Identify which cell holds the provided text, then report its (x, y) central coordinate. 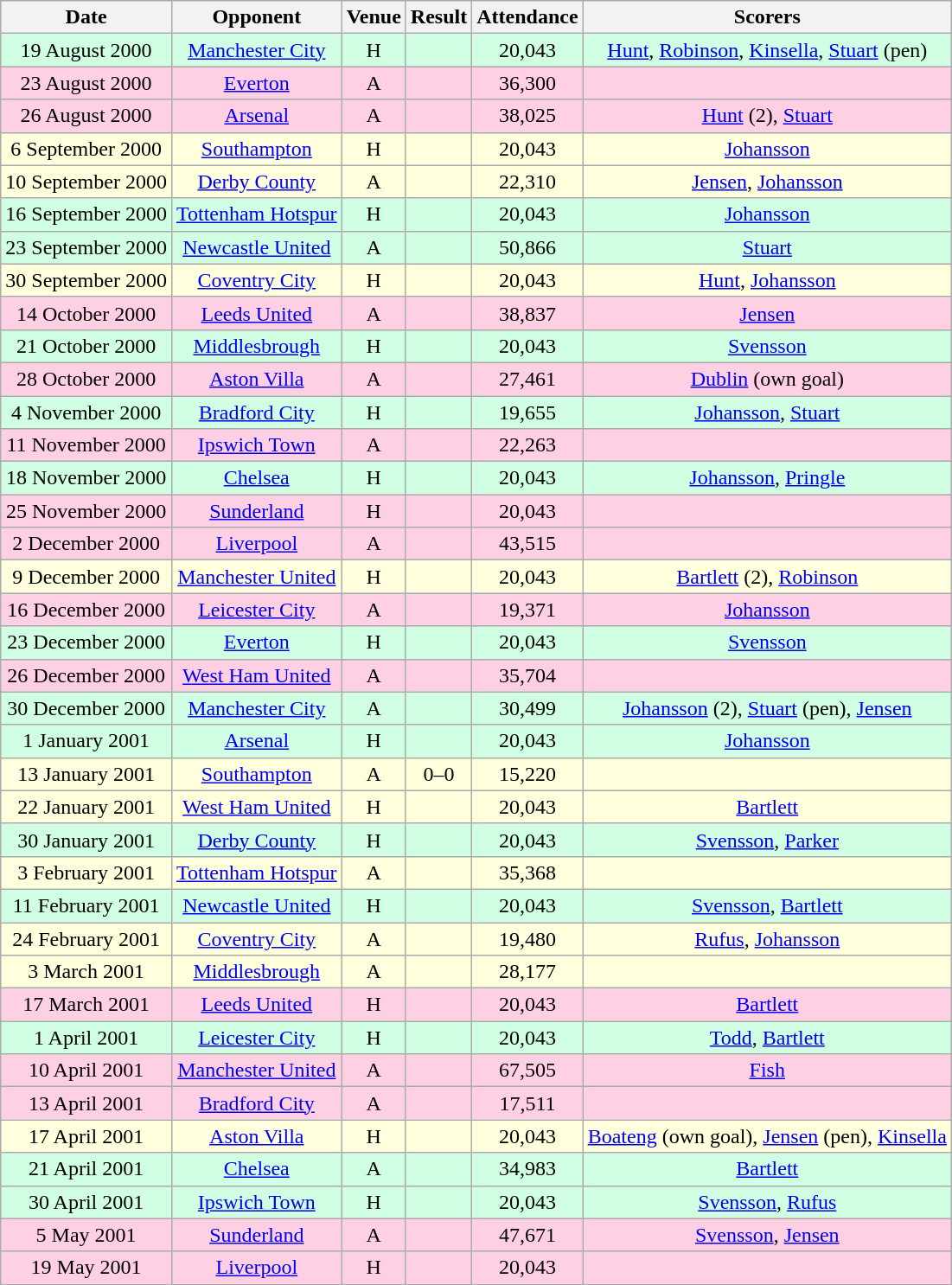
26 August 2000 (86, 116)
30 September 2000 (86, 280)
1 January 2001 (86, 741)
13 April 2001 (86, 1103)
5 May 2001 (86, 1235)
Johansson (2), Stuart (pen), Jensen (767, 708)
28 October 2000 (86, 379)
10 September 2000 (86, 182)
Rufus, Johansson (767, 938)
28,177 (527, 972)
17,511 (527, 1103)
47,671 (527, 1235)
35,704 (527, 675)
3 February 2001 (86, 873)
Opponent (256, 17)
24 February 2001 (86, 938)
19 May 2001 (86, 1268)
Todd, Bartlett (767, 1038)
Johansson, Stuart (767, 412)
22 January 2001 (86, 807)
Svensson, Rufus (767, 1202)
30 December 2000 (86, 708)
Hunt, Johansson (767, 280)
23 December 2000 (86, 642)
11 February 2001 (86, 905)
19,480 (527, 938)
Dublin (own goal) (767, 379)
Result (438, 17)
22,263 (527, 445)
Attendance (527, 17)
25 November 2000 (86, 511)
Johansson, Pringle (767, 478)
16 December 2000 (86, 610)
38,025 (527, 116)
18 November 2000 (86, 478)
50,866 (527, 247)
21 April 2001 (86, 1169)
Date (86, 17)
Stuart (767, 247)
4 November 2000 (86, 412)
9 December 2000 (86, 577)
Hunt (2), Stuart (767, 116)
34,983 (527, 1169)
Svensson, Bartlett (767, 905)
30 April 2001 (86, 1202)
19,371 (527, 610)
Scorers (767, 17)
Svensson, Jensen (767, 1235)
10 April 2001 (86, 1071)
15,220 (527, 774)
26 December 2000 (86, 675)
17 April 2001 (86, 1136)
3 March 2001 (86, 972)
Fish (767, 1071)
Hunt, Robinson, Kinsella, Stuart (pen) (767, 50)
1 April 2001 (86, 1038)
Venue (374, 17)
Jensen (767, 313)
21 October 2000 (86, 346)
6 September 2000 (86, 149)
30 January 2001 (86, 840)
22,310 (527, 182)
36,300 (527, 83)
0–0 (438, 774)
11 November 2000 (86, 445)
27,461 (527, 379)
19,655 (527, 412)
23 August 2000 (86, 83)
35,368 (527, 873)
Svensson, Parker (767, 840)
13 January 2001 (86, 774)
14 October 2000 (86, 313)
30,499 (527, 708)
23 September 2000 (86, 247)
2 December 2000 (86, 544)
Bartlett (2), Robinson (767, 577)
17 March 2001 (86, 1005)
16 September 2000 (86, 214)
Jensen, Johansson (767, 182)
19 August 2000 (86, 50)
38,837 (527, 313)
43,515 (527, 544)
Boateng (own goal), Jensen (pen), Kinsella (767, 1136)
67,505 (527, 1071)
